Extract the (X, Y) coordinate from the center of the cell holding the provided text.  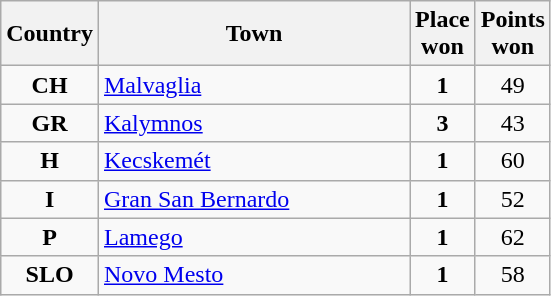
H (50, 161)
Kecskemét (254, 161)
58 (512, 275)
52 (512, 199)
60 (512, 161)
I (50, 199)
Town (254, 34)
Gran San Bernardo (254, 199)
3 (443, 123)
62 (512, 237)
Points won (512, 34)
Novo Mesto (254, 275)
Lamego (254, 237)
Kalymnos (254, 123)
GR (50, 123)
43 (512, 123)
Malvaglia (254, 85)
CH (50, 85)
Place won (443, 34)
SLO (50, 275)
Country (50, 34)
49 (512, 85)
P (50, 237)
